For the text-containing cell, return its midpoint in [X, Y] coordinate format. 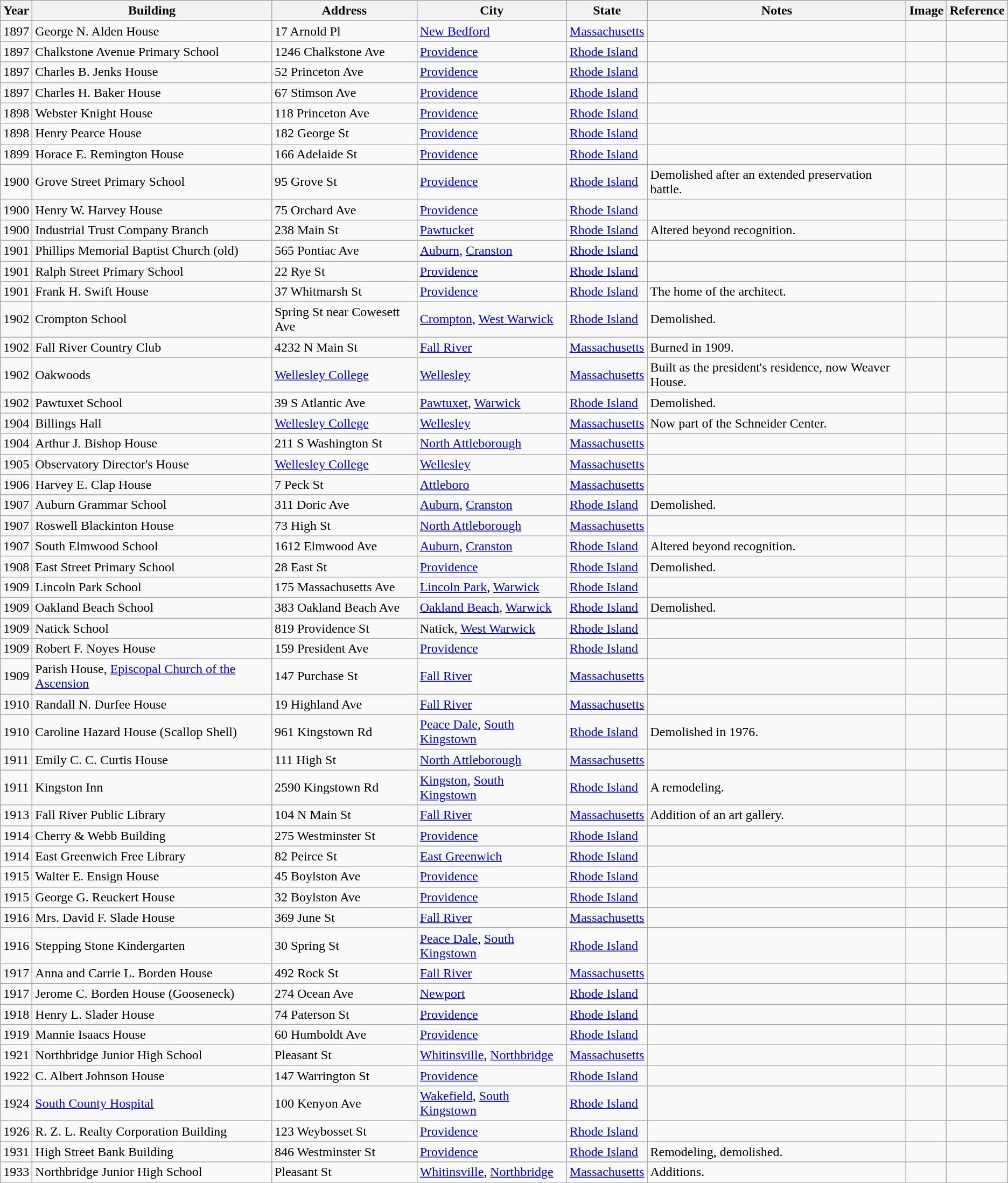
Year [16, 11]
60 Humboldt Ave [344, 1035]
Oakwoods [152, 375]
182 George St [344, 134]
Robert F. Noyes House [152, 649]
Horace E. Remington House [152, 154]
30 Spring St [344, 946]
High Street Bank Building [152, 1152]
Oakland Beach, Warwick [492, 607]
Ralph Street Primary School [152, 271]
State [607, 11]
1906 [16, 485]
Henry Pearce House [152, 134]
Natick, West Warwick [492, 628]
Fall River Country Club [152, 347]
Chalkstone Avenue Primary School [152, 52]
1918 [16, 1014]
45 Boylston Ave [344, 877]
565 Pontiac Ave [344, 250]
819 Providence St [344, 628]
1931 [16, 1152]
Arthur J. Bishop House [152, 444]
Wakefield, South Kingstown [492, 1104]
East Greenwich Free Library [152, 856]
Parish House, Episcopal Church of the Ascension [152, 676]
238 Main St [344, 230]
211 S Washington St [344, 444]
George G. Reuckert House [152, 897]
75 Orchard Ave [344, 209]
Auburn Grammar School [152, 505]
22 Rye St [344, 271]
37 Whitmarsh St [344, 292]
17 Arnold Pl [344, 31]
Randall N. Durfee House [152, 704]
George N. Alden House [152, 31]
159 President Ave [344, 649]
Address [344, 11]
Grove Street Primary School [152, 182]
Image [926, 11]
Crompton School [152, 320]
Walter E. Ensign House [152, 877]
73 High St [344, 526]
East Street Primary School [152, 566]
Charles H. Baker House [152, 93]
369 June St [344, 918]
New Bedford [492, 31]
1924 [16, 1104]
Crompton, West Warwick [492, 320]
311 Doric Ave [344, 505]
28 East St [344, 566]
67 Stimson Ave [344, 93]
Addition of an art gallery. [776, 815]
846 Westminster St [344, 1152]
Notes [776, 11]
C. Albert Johnson House [152, 1076]
Pawtuxet, Warwick [492, 403]
Emily C. C. Curtis House [152, 760]
Natick School [152, 628]
1899 [16, 154]
147 Purchase St [344, 676]
Kingston, South Kingstown [492, 787]
Anna and Carrie L. Borden House [152, 973]
1922 [16, 1076]
1246 Chalkstone Ave [344, 52]
123 Weybosset St [344, 1131]
1913 [16, 815]
Now part of the Schneider Center. [776, 423]
111 High St [344, 760]
Mannie Isaacs House [152, 1035]
Demolished after an extended preservation battle. [776, 182]
Built as the president's residence, now Weaver House. [776, 375]
City [492, 11]
32 Boylston Ave [344, 897]
1908 [16, 566]
Remodeling, demolished. [776, 1152]
383 Oakland Beach Ave [344, 607]
Billings Hall [152, 423]
East Greenwich [492, 856]
1926 [16, 1131]
Observatory Director's House [152, 464]
39 S Atlantic Ave [344, 403]
Phillips Memorial Baptist Church (old) [152, 250]
104 N Main St [344, 815]
1612 Elmwood Ave [344, 546]
The home of the architect. [776, 292]
Lincoln Park, Warwick [492, 587]
274 Ocean Ave [344, 993]
Oakland Beach School [152, 607]
Fall River Public Library [152, 815]
Charles B. Jenks House [152, 72]
Demolished in 1976. [776, 732]
South Elmwood School [152, 546]
Newport [492, 993]
275 Westminster St [344, 836]
1933 [16, 1172]
82 Peirce St [344, 856]
A remodeling. [776, 787]
175 Massachusetts Ave [344, 587]
147 Warrington St [344, 1076]
74 Paterson St [344, 1014]
95 Grove St [344, 182]
Lincoln Park School [152, 587]
492 Rock St [344, 973]
Additions. [776, 1172]
100 Kenyon Ave [344, 1104]
52 Princeton Ave [344, 72]
118 Princeton Ave [344, 113]
1905 [16, 464]
Roswell Blackinton House [152, 526]
Mrs. David F. Slade House [152, 918]
961 Kingstown Rd [344, 732]
Frank H. Swift House [152, 292]
166 Adelaide St [344, 154]
Cherry & Webb Building [152, 836]
Pawtucket [492, 230]
Henry W. Harvey House [152, 209]
South County Hospital [152, 1104]
Kingston Inn [152, 787]
1919 [16, 1035]
Henry L. Slader House [152, 1014]
Building [152, 11]
Webster Knight House [152, 113]
Attleboro [492, 485]
4232 N Main St [344, 347]
Stepping Stone Kindergarten [152, 946]
Pawtuxet School [152, 403]
2590 Kingstown Rd [344, 787]
7 Peck St [344, 485]
R. Z. L. Realty Corporation Building [152, 1131]
Reference [977, 11]
Harvey E. Clap House [152, 485]
Industrial Trust Company Branch [152, 230]
19 Highland Ave [344, 704]
1921 [16, 1055]
Caroline Hazard House (Scallop Shell) [152, 732]
Jerome C. Borden House (Gooseneck) [152, 993]
Spring St near Cowesett Ave [344, 320]
Burned in 1909. [776, 347]
